Pinpoint the cell where the given text exists, returning its (X, Y) midpoint coordinate. 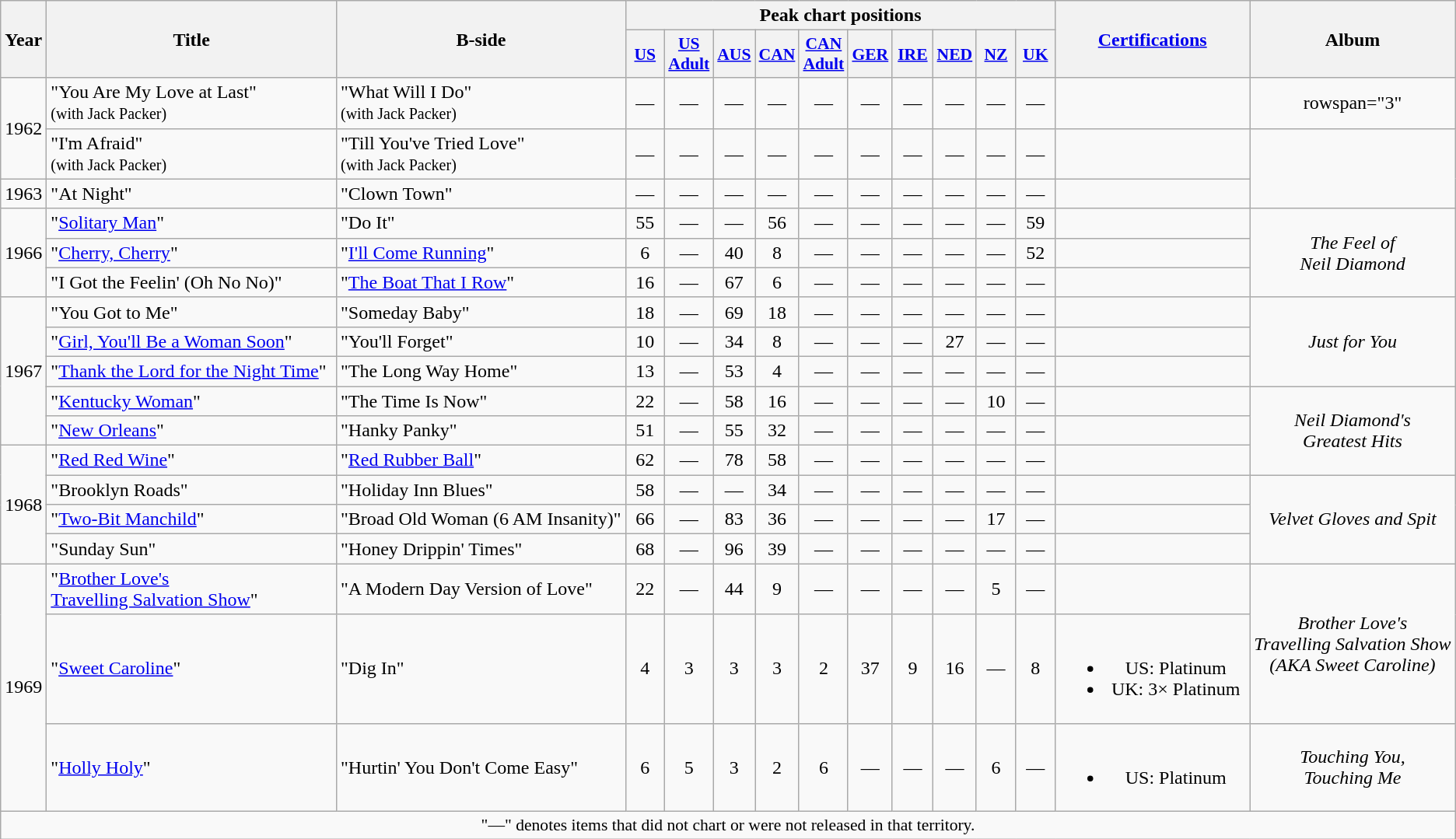
"Broad Old Woman (6 AM Insanity)" (481, 519)
US (645, 54)
"Thank the Lord for the Night Time" (191, 371)
44 (734, 589)
GER (870, 54)
68 (645, 549)
1969 (23, 687)
IRE (912, 54)
Year (23, 39)
"Red Rubber Ball" (481, 460)
56 (778, 223)
AUS (734, 54)
US: PlatinumUK: 3× Platinum (1153, 669)
27 (955, 341)
62 (645, 460)
USAdult (689, 54)
NED (955, 54)
1962 (23, 128)
"Hanky Panky" (481, 431)
67 (734, 282)
B-side (481, 39)
"Brooklyn Roads" (191, 490)
"Red Red Wine" (191, 460)
"Clown Town" (481, 194)
1968 (23, 505)
Brother Love'sTravelling Salvation Show (AKA Sweet Caroline) (1353, 644)
Album (1353, 39)
"Till You've Tried Love"(with Jack Packer) (481, 154)
Just for You (1353, 341)
59 (1036, 223)
1966 (23, 253)
"You'll Forget" (481, 341)
"I'll Come Running" (481, 253)
rowspan="3" (1353, 103)
"Dig In" (481, 669)
"Do It" (481, 223)
Title (191, 39)
Peak chart positions (840, 16)
17 (996, 519)
CAN (778, 54)
Neil Diamond'sGreatest Hits (1353, 430)
69 (734, 312)
"Kentucky Woman" (191, 400)
"The Long Way Home" (481, 371)
"Solitary Man" (191, 223)
"Holly Holy" (191, 767)
"Someday Baby" (481, 312)
Velvet Gloves and Spit (1353, 519)
"I'm Afraid"(with Jack Packer) (191, 154)
"At Night" (191, 194)
40 (734, 253)
66 (645, 519)
"Sweet Caroline" (191, 669)
Touching You,Touching Me (1353, 767)
NZ (996, 54)
"Two-Bit Manchild" (191, 519)
Certifications (1153, 39)
US: Platinum (1153, 767)
51 (645, 431)
1963 (23, 194)
39 (778, 549)
52 (1036, 253)
53 (734, 371)
"Holiday Inn Blues" (481, 490)
1967 (23, 371)
"I Got the Feelin' (Oh No No)" (191, 282)
"Brother Love'sTravelling Salvation Show" (191, 589)
"—" denotes items that did not chart or were not released in that territory. (728, 825)
36 (778, 519)
"The Time Is Now" (481, 400)
78 (734, 460)
13 (645, 371)
CANAdult (823, 54)
"A Modern Day Version of Love" (481, 589)
UK (1036, 54)
96 (734, 549)
83 (734, 519)
"Cherry, Cherry" (191, 253)
"Honey Drippin' Times" (481, 549)
"New Orleans" (191, 431)
"You Got to Me" (191, 312)
"You Are My Love at Last"(with Jack Packer) (191, 103)
The Feel ofNeil Diamond (1353, 253)
"Girl, You'll Be a Woman Soon" (191, 341)
"What Will I Do"(with Jack Packer) (481, 103)
32 (778, 431)
37 (870, 669)
"The Boat That I Row" (481, 282)
"Hurtin' You Don't Come Easy" (481, 767)
"Sunday Sun" (191, 549)
